Return [X, Y] of the center of cell containing provided text 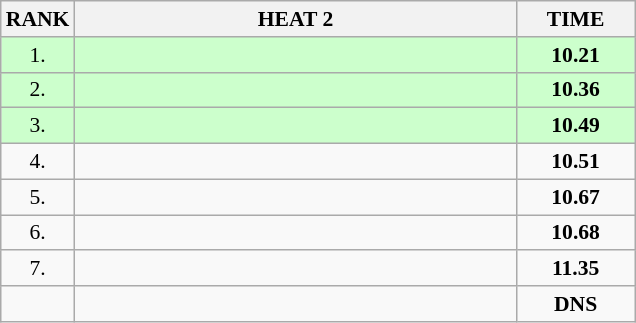
10.36 [576, 90]
10.68 [576, 233]
3. [38, 126]
RANK [38, 19]
10.49 [576, 126]
1. [38, 55]
7. [38, 269]
10.51 [576, 162]
6. [38, 233]
4. [38, 162]
5. [38, 197]
TIME [576, 19]
10.21 [576, 55]
2. [38, 90]
11.35 [576, 269]
HEAT 2 [295, 19]
10.67 [576, 197]
DNS [576, 304]
